Capture the cell that displays the provided text and extract its (x, y) central coordinate. 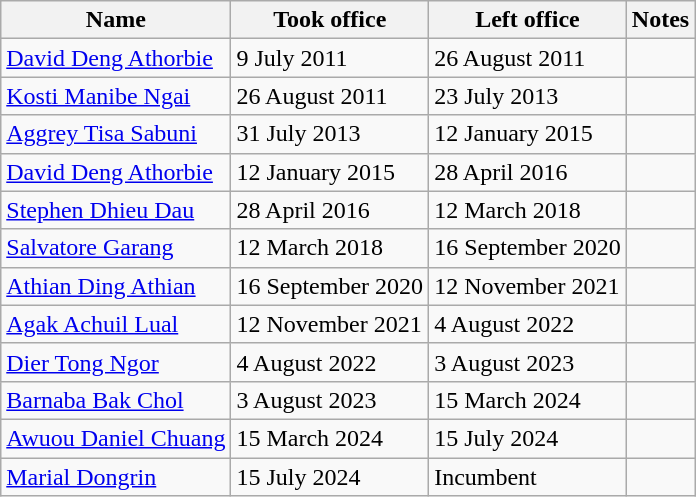
Marial Dongrin (116, 477)
Athian Ding Athian (116, 286)
Notes (660, 20)
Name (116, 20)
9 July 2011 (330, 58)
Left office (528, 20)
Dier Tong Ngor (116, 362)
31 July 2013 (330, 134)
Agak Achuil Lual (116, 324)
Took office (330, 20)
Kosti Manibe Ngai (116, 96)
Stephen Dhieu Dau (116, 210)
Awuou Daniel Chuang (116, 438)
Salvatore Garang (116, 248)
Incumbent (528, 477)
Aggrey Tisa Sabuni (116, 134)
23 July 2013 (528, 96)
Barnaba Bak Chol (116, 400)
